Locate the cell with the specified text and output its (x, y) center coordinate. 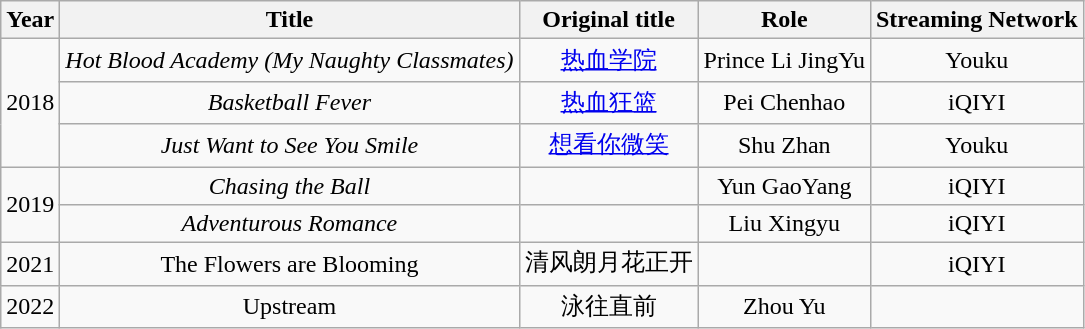
2019 (30, 204)
Basketball Fever (290, 102)
想看你微笑 (608, 146)
2021 (30, 264)
The Flowers are Blooming (290, 264)
热血学院 (608, 60)
Just Want to See You Smile (290, 146)
Upstream (290, 306)
Yun GaoYang (784, 185)
热血狂篮 (608, 102)
Prince Li JingYu (784, 60)
清风朗月花正开 (608, 264)
Year (30, 20)
Adventurous Romance (290, 224)
Shu Zhan (784, 146)
Title (290, 20)
Original title (608, 20)
泳往直前 (608, 306)
Pei Chenhao (784, 102)
Hot Blood Academy (My Naughty Classmates) (290, 60)
Chasing the Ball (290, 185)
2018 (30, 103)
Liu Xingyu (784, 224)
Role (784, 20)
2022 (30, 306)
Zhou Yu (784, 306)
Streaming Network (976, 20)
